Return [x, y] of the center of cell containing provided text 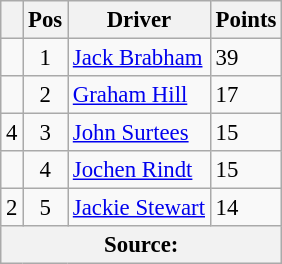
17 [246, 95]
Jack Brabham [140, 58]
5 [46, 208]
Jackie Stewart [140, 208]
14 [246, 208]
1 [46, 58]
Jochen Rindt [140, 170]
Points [246, 20]
3 [46, 133]
Source: [142, 245]
John Surtees [140, 133]
Pos [46, 20]
Graham Hill [140, 95]
Driver [140, 20]
39 [246, 58]
